Determine the (x, y) coordinate at the center of the cell enclosing the given text.  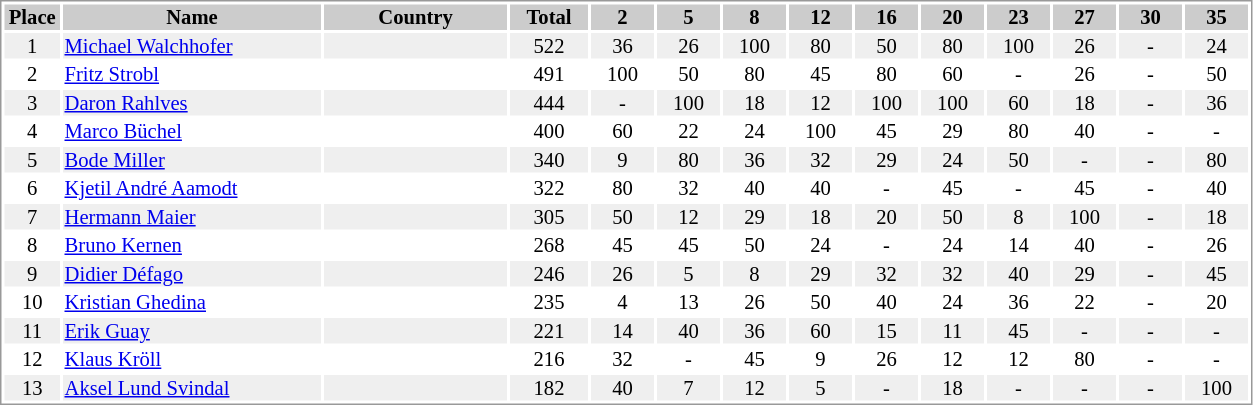
30 (1150, 17)
15 (886, 331)
35 (1216, 17)
400 (549, 131)
340 (549, 160)
Country (416, 17)
522 (549, 46)
268 (549, 245)
322 (549, 189)
Kjetil André Aamodt (192, 189)
Bruno Kernen (192, 245)
Bode Miller (192, 160)
10 (32, 303)
Total (549, 17)
27 (1084, 17)
Michael Walchhofer (192, 46)
Hermann Maier (192, 217)
491 (549, 75)
1 (32, 46)
216 (549, 359)
305 (549, 217)
Place (32, 17)
Didier Défago (192, 274)
221 (549, 331)
Daron Rahlves (192, 103)
6 (32, 189)
444 (549, 103)
Klaus Kröll (192, 359)
Aksel Lund Svindal (192, 388)
246 (549, 274)
235 (549, 303)
182 (549, 388)
Kristian Ghedina (192, 303)
Name (192, 17)
23 (1018, 17)
3 (32, 103)
Marco Büchel (192, 131)
16 (886, 17)
Erik Guay (192, 331)
Fritz Strobl (192, 75)
